Return the (x, y) coordinate for the center point of the cell that contains the specified text.  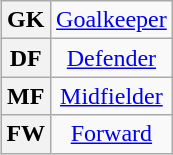
DF (26, 58)
FW (26, 134)
Forward (112, 134)
MF (26, 96)
Midfielder (112, 96)
GK (26, 20)
Goalkeeper (112, 20)
Defender (112, 58)
